Return (x, y) of the center of cell containing provided text 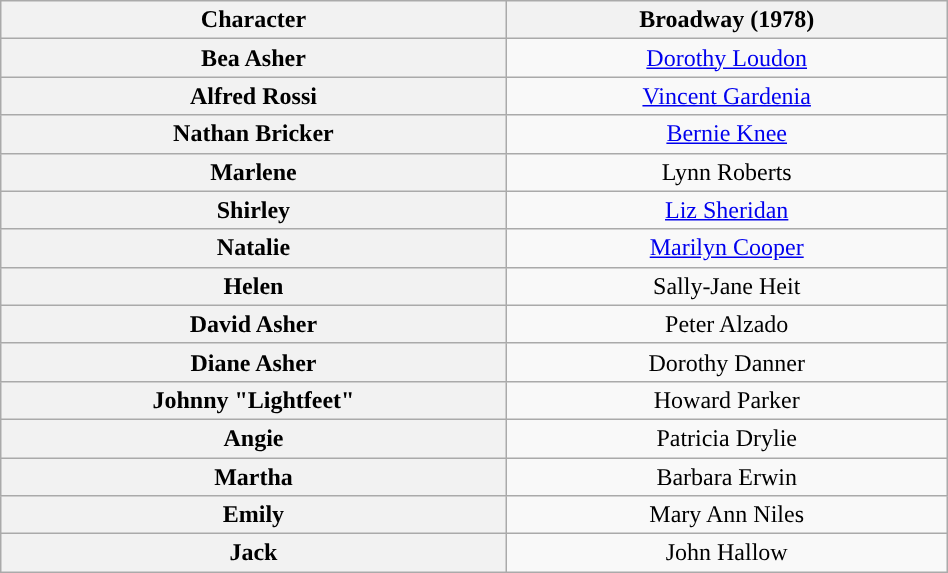
Jack (254, 553)
Broadway (1978) (726, 20)
Nathan Bricker (254, 134)
Alfred Rossi (254, 96)
Patricia Drylie (726, 438)
John Hallow (726, 553)
Howard Parker (726, 400)
Emily (254, 515)
Peter Alzado (726, 324)
Martha (254, 477)
Vincent Gardenia (726, 96)
Dorothy Loudon (726, 58)
David Asher (254, 324)
Barbara Erwin (726, 477)
Liz Sheridan (726, 210)
Lynn Roberts (726, 172)
Bea Asher (254, 58)
Marilyn Cooper (726, 248)
Helen (254, 286)
Dorothy Danner (726, 362)
Shirley (254, 210)
Diane Asher (254, 362)
Natalie (254, 248)
Johnny "Lightfeet" (254, 400)
Bernie Knee (726, 134)
Angie (254, 438)
Marlene (254, 172)
Sally-Jane Heit (726, 286)
Character (254, 20)
Mary Ann Niles (726, 515)
